Output the [X, Y] coordinate of the center of the cell containing the given text.  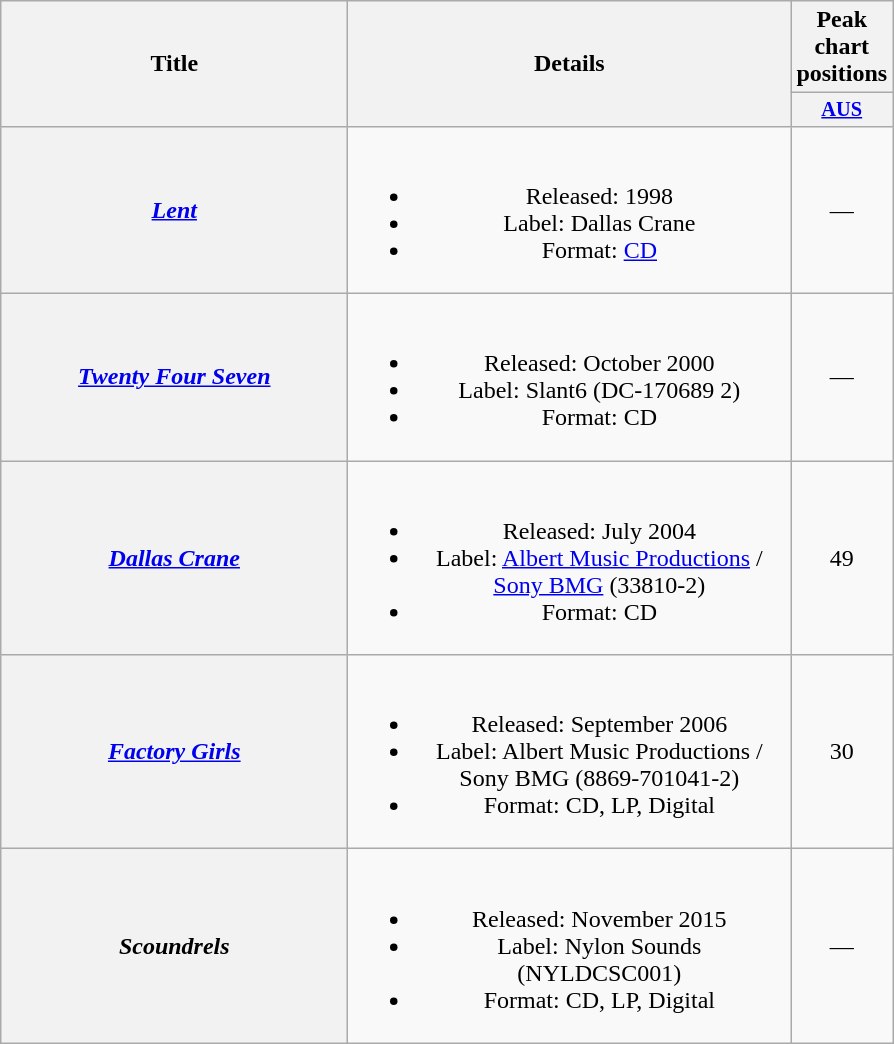
Released: September 2006Label: Albert Music Productions / Sony BMG (8869-701041-2)Format: CD, LP, Digital [570, 752]
Scoundrels [174, 946]
Peak chart positions [842, 47]
Released: October 2000Label: Slant6 (DC-170689 2)Format: CD [570, 378]
Title [174, 64]
30 [842, 752]
Released: November 2015Label: Nylon Sounds (NYLDCSC001)Format: CD, LP, Digital [570, 946]
Dallas Crane [174, 558]
AUS [842, 110]
Twenty Four Seven [174, 378]
Details [570, 64]
Released: 1998Label: Dallas CraneFormat: CD [570, 210]
Released: July 2004Label: Albert Music Productions / Sony BMG (33810-2)Format: CD [570, 558]
Lent [174, 210]
49 [842, 558]
Factory Girls [174, 752]
